From the cell containing the given text, extract its center point as [x, y] coordinate. 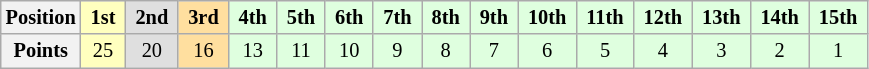
1 [838, 51]
16 [203, 51]
5th [301, 17]
11th [604, 17]
4th [253, 17]
2 [779, 51]
11 [301, 51]
7th [397, 17]
10 [349, 51]
15th [838, 17]
8th [446, 17]
12th [663, 17]
6 [547, 51]
1st [104, 17]
14th [779, 17]
13 [253, 51]
3rd [203, 17]
Points [41, 51]
Position [41, 17]
7 [494, 51]
20 [152, 51]
3 [721, 51]
5 [604, 51]
2nd [152, 17]
13th [721, 17]
8 [446, 51]
4 [663, 51]
10th [547, 17]
9 [397, 51]
6th [349, 17]
9th [494, 17]
25 [104, 51]
